Output the [x, y] coordinate of the center of the cell containing the given text.  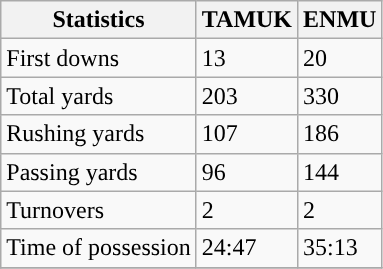
Statistics [99, 20]
First downs [99, 58]
203 [246, 96]
96 [246, 172]
Turnovers [99, 210]
186 [340, 134]
TAMUK [246, 20]
330 [340, 96]
107 [246, 134]
24:47 [246, 248]
20 [340, 58]
Rushing yards [99, 134]
144 [340, 172]
Total yards [99, 96]
13 [246, 58]
35:13 [340, 248]
Time of possession [99, 248]
ENMU [340, 20]
Passing yards [99, 172]
